Output the [x, y] coordinate of the center of the cell containing the given text.  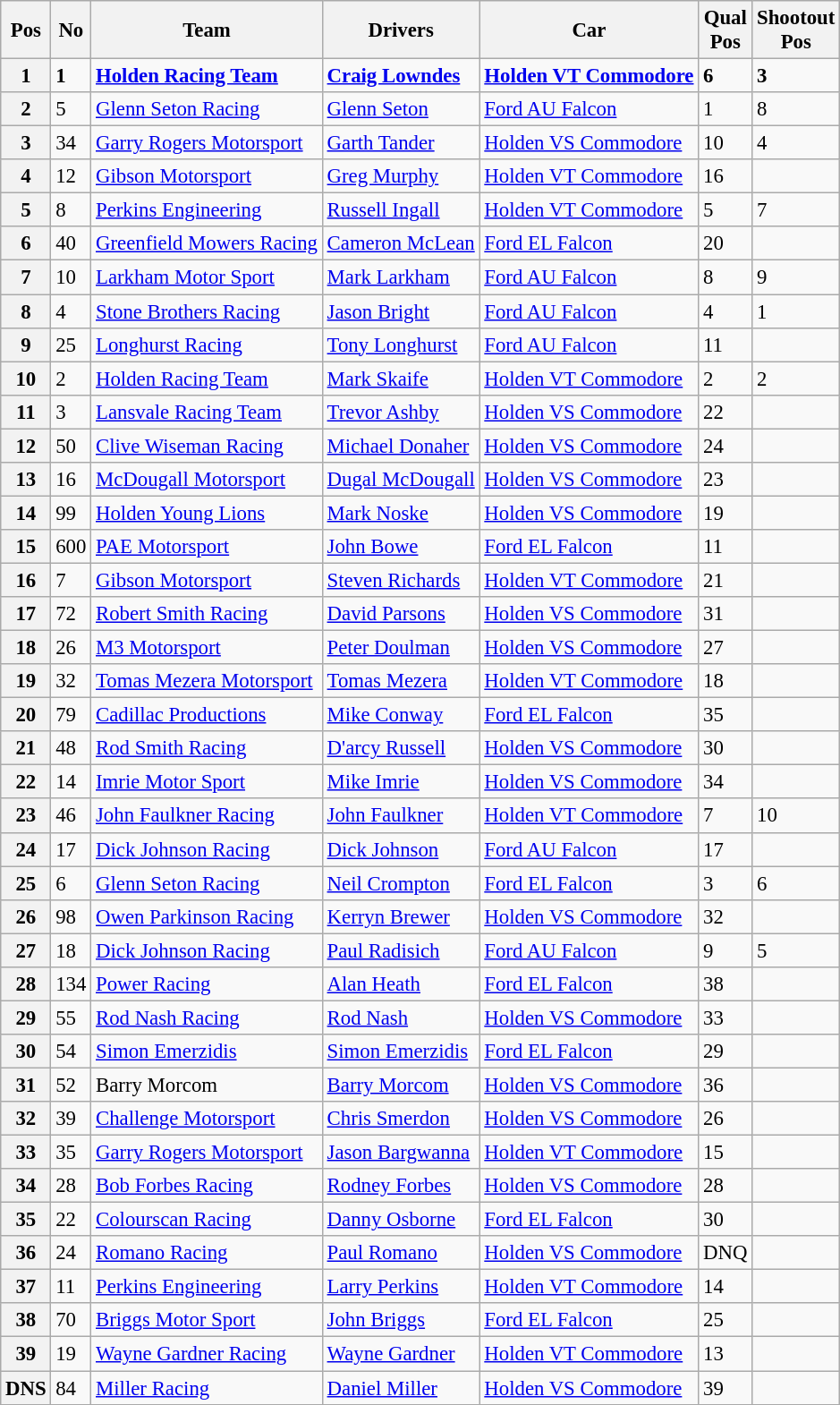
Russell Ingall [401, 210]
Paul Romano [401, 1253]
Neil Crompton [401, 883]
Team [208, 30]
Trevor Ashby [401, 412]
Wayne Gardner Racing [208, 1354]
Clive Wiseman Racing [208, 446]
48 [72, 748]
Mike Conway [401, 715]
Tomas Mezera Motorsport [208, 681]
55 [72, 1018]
Cameron McLean [401, 244]
Rodney Forbes [401, 1186]
Dick Johnson [401, 849]
Paul Radisich [401, 950]
79 [72, 715]
Chris Smerdon [401, 1119]
70 [72, 1320]
Steven Richards [401, 580]
Drivers [401, 30]
Dugal McDougall [401, 480]
Rod Nash [401, 1018]
QualPos [725, 30]
Tony Longhurst [401, 345]
Mark Larkham [401, 277]
Tomas Mezera [401, 681]
Daniel Miller [401, 1388]
Kerryn Brewer [401, 916]
Jason Bright [401, 311]
Pos [26, 30]
Greg Murphy [401, 176]
50 [72, 446]
72 [72, 614]
99 [72, 513]
Jason Bargwanna [401, 1153]
Power Racing [208, 984]
Romano Racing [208, 1253]
Challenge Motorsport [208, 1119]
52 [72, 1085]
Robert Smith Racing [208, 614]
Glenn Seton [401, 109]
Craig Lowndes [401, 76]
Larry Perkins [401, 1287]
Michael Donaher [401, 446]
Imrie Motor Sport [208, 782]
David Parsons [401, 614]
Mark Noske [401, 513]
John Bowe [401, 547]
Peter Doulman [401, 648]
Car [589, 30]
Rod Nash Racing [208, 1018]
Briggs Motor Sport [208, 1320]
84 [72, 1388]
Mike Imrie [401, 782]
Rod Smith Racing [208, 748]
Mark Skaife [401, 379]
DNS [26, 1388]
Cadillac Productions [208, 715]
M3 Motorsport [208, 648]
D'arcy Russell [401, 748]
Miller Racing [208, 1388]
Holden Young Lions [208, 513]
37 [26, 1287]
No [72, 30]
Owen Parkinson Racing [208, 916]
John Briggs [401, 1320]
40 [72, 244]
Garth Tander [401, 143]
ShootoutPos [796, 30]
John Faulkner [401, 816]
46 [72, 816]
Larkham Motor Sport [208, 277]
Alan Heath [401, 984]
Wayne Gardner [401, 1354]
Bob Forbes Racing [208, 1186]
John Faulkner Racing [208, 816]
134 [72, 984]
54 [72, 1052]
DNQ [725, 1253]
McDougall Motorsport [208, 480]
Lansvale Racing Team [208, 412]
Danny Osborne [401, 1220]
600 [72, 547]
98 [72, 916]
Greenfield Mowers Racing [208, 244]
Colourscan Racing [208, 1220]
Stone Brothers Racing [208, 311]
PAE Motorsport [208, 547]
Longhurst Racing [208, 345]
